From the cell containing the given text, extract its center point as (x, y) coordinate. 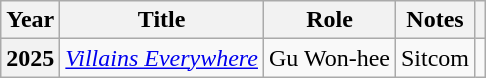
Notes (434, 20)
Year (30, 20)
Sitcom (434, 58)
Role (329, 20)
Title (162, 20)
2025 (30, 58)
Villains Everywhere (162, 58)
Gu Won-hee (329, 58)
